Return (x, y) of the center of cell containing provided text 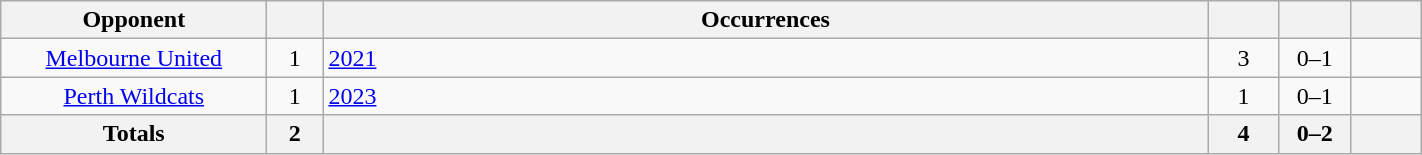
Perth Wildcats (134, 96)
2023 (766, 96)
Melbourne United (134, 58)
0–2 (1314, 134)
Opponent (134, 20)
2021 (766, 58)
Occurrences (766, 20)
3 (1244, 58)
2 (295, 134)
Totals (134, 134)
4 (1244, 134)
